Determine the [x, y] coordinate at the center of the cell enclosing the given text.  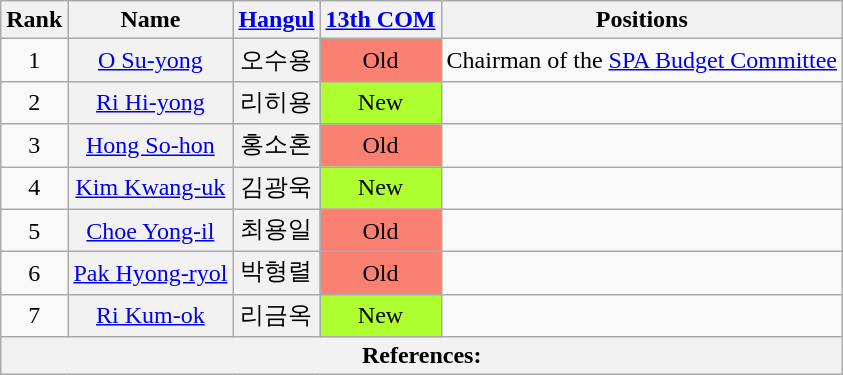
O Su-yong [150, 60]
홍소혼 [276, 146]
2 [34, 102]
1 [34, 60]
Ri Kum-ok [150, 316]
Kim Kwang-uk [150, 188]
3 [34, 146]
Name [150, 20]
리금옥 [276, 316]
Chairman of the SPA Budget Committee [642, 60]
Choe Yong-il [150, 230]
최용일 [276, 230]
박형렬 [276, 274]
Positions [642, 20]
Hangul [276, 20]
오수용 [276, 60]
Hong So-hon [150, 146]
7 [34, 316]
Rank [34, 20]
5 [34, 230]
리히용 [276, 102]
Ri Hi-yong [150, 102]
4 [34, 188]
6 [34, 274]
김광욱 [276, 188]
Pak Hyong-ryol [150, 274]
References: [422, 356]
13th COM [380, 20]
